From the cell containing the given text, extract its center point as (X, Y) coordinate. 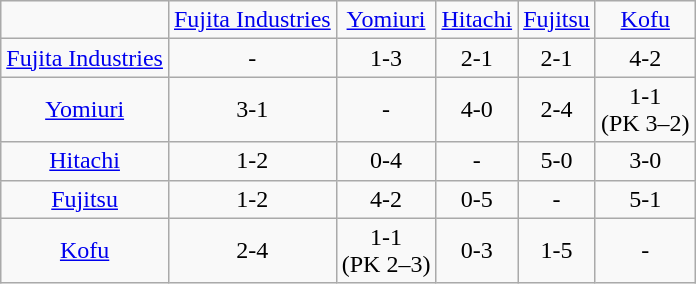
4-0 (477, 110)
1-1(PK 3–2) (645, 110)
5-1 (645, 199)
3-1 (252, 110)
1-1(PK 2–3) (386, 250)
0-3 (477, 250)
5-0 (557, 161)
3-0 (645, 161)
0-4 (386, 161)
1-3 (386, 58)
0-5 (477, 199)
1-5 (557, 250)
